Search for the cell housing the specified text and yield its [x, y] center coordinate. 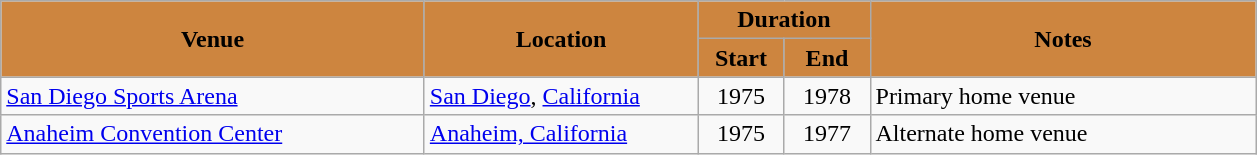
San Diego Sports Arena [213, 96]
Duration [784, 20]
Anaheim, California [561, 134]
Anaheim Convention Center [213, 134]
Notes [1063, 39]
End [827, 58]
1977 [827, 134]
1978 [827, 96]
Primary home venue [1063, 96]
Start [741, 58]
Venue [213, 39]
Alternate home venue [1063, 134]
San Diego, California [561, 96]
Location [561, 39]
